Output the (x, y) coordinate of the center of the cell containing the given text.  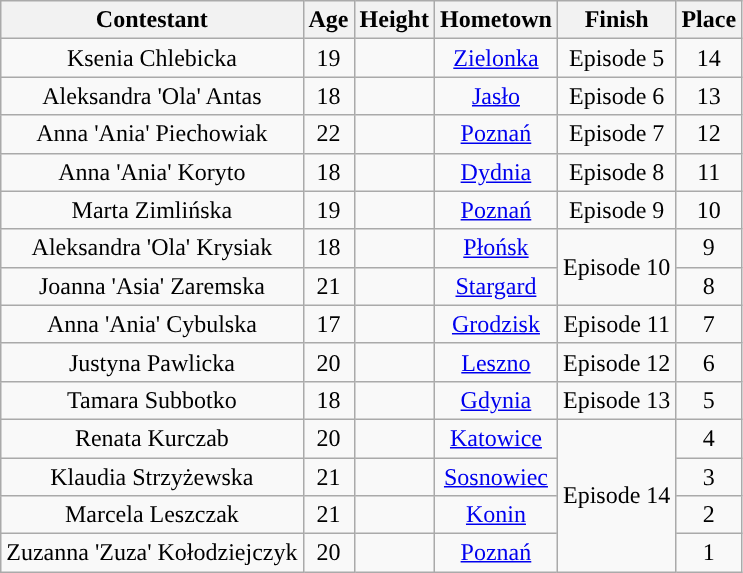
Episode 13 (616, 400)
17 (328, 324)
Anna 'Ania' Piechowiak (152, 134)
5 (709, 400)
11 (709, 172)
Episode 11 (616, 324)
Episode 5 (616, 58)
Episode 8 (616, 172)
Grodzisk (496, 324)
Ksenia Chlebicka (152, 58)
2 (709, 515)
Age (328, 20)
Zielonka (496, 58)
Renata Kurczab (152, 438)
Episode 10 (616, 267)
Zuzanna 'Zuza' Kołodziejczyk (152, 553)
22 (328, 134)
Leszno (496, 362)
6 (709, 362)
Konin (496, 515)
Aleksandra 'Ola' Krysiak (152, 248)
Płońsk (496, 248)
1 (709, 553)
Place (709, 20)
13 (709, 96)
Anna 'Ania' Cybulska (152, 324)
Anna 'Ania' Koryto (152, 172)
4 (709, 438)
Dydnia (496, 172)
Jasło (496, 96)
Marta Zimlińska (152, 210)
Justyna Pawlicka (152, 362)
Marcela Leszczak (152, 515)
Episode 7 (616, 134)
Hometown (496, 20)
3 (709, 477)
Height (394, 20)
Katowice (496, 438)
12 (709, 134)
Episode 6 (616, 96)
Finish (616, 20)
Tamara Subbotko (152, 400)
Stargard (496, 286)
Gdynia (496, 400)
9 (709, 248)
8 (709, 286)
14 (709, 58)
Joanna 'Asia' Zaremska (152, 286)
Sosnowiec (496, 477)
Episode 9 (616, 210)
10 (709, 210)
Aleksandra 'Ola' Antas (152, 96)
Klaudia Strzyżewska (152, 477)
Episode 12 (616, 362)
Contestant (152, 20)
Episode 14 (616, 495)
7 (709, 324)
